From the cell containing the given text, extract its center point as (x, y) coordinate. 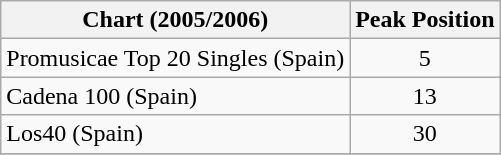
30 (425, 134)
Chart (2005/2006) (176, 20)
Peak Position (425, 20)
13 (425, 96)
Promusicae Top 20 Singles (Spain) (176, 58)
Los40 (Spain) (176, 134)
5 (425, 58)
Cadena 100 (Spain) (176, 96)
